Provide the [X, Y] coordinate of the cell's center where the given text is located.  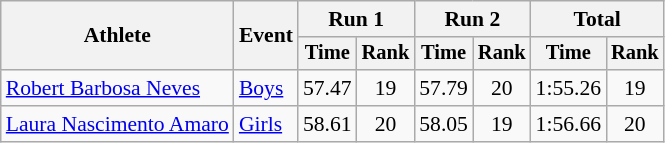
1:55.26 [568, 88]
Girls [266, 124]
58.05 [444, 124]
58.61 [328, 124]
57.47 [328, 88]
Event [266, 36]
Run 2 [472, 19]
Robert Barbosa Neves [118, 88]
Total [598, 19]
Boys [266, 88]
Laura Nascimento Amaro [118, 124]
1:56.66 [568, 124]
Run 1 [356, 19]
57.79 [444, 88]
Athlete [118, 36]
